Output the [X, Y] coordinate of the center of the cell containing the given text.  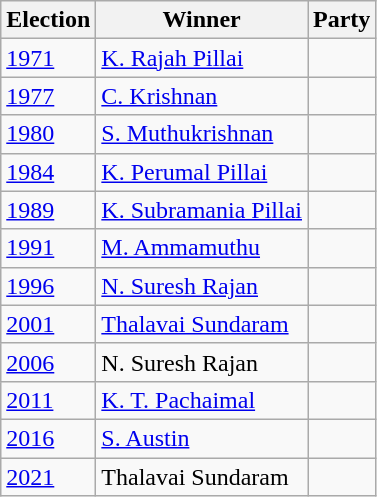
1991 [48, 248]
2016 [48, 438]
1989 [48, 210]
1996 [48, 286]
S. Austin [202, 438]
M. Ammamuthu [202, 248]
1977 [48, 96]
Winner [202, 20]
Party [342, 20]
2011 [48, 400]
K. T. Pachaimal [202, 400]
S. Muthukrishnan [202, 134]
2021 [48, 477]
K. Perumal Pillai [202, 172]
C. Krishnan [202, 96]
K. Subramania Pillai [202, 210]
Election [48, 20]
1984 [48, 172]
K. Rajah Pillai [202, 58]
2006 [48, 362]
1971 [48, 58]
2001 [48, 324]
1980 [48, 134]
